Extract the (X, Y) coordinate from the center of the cell holding the provided text.  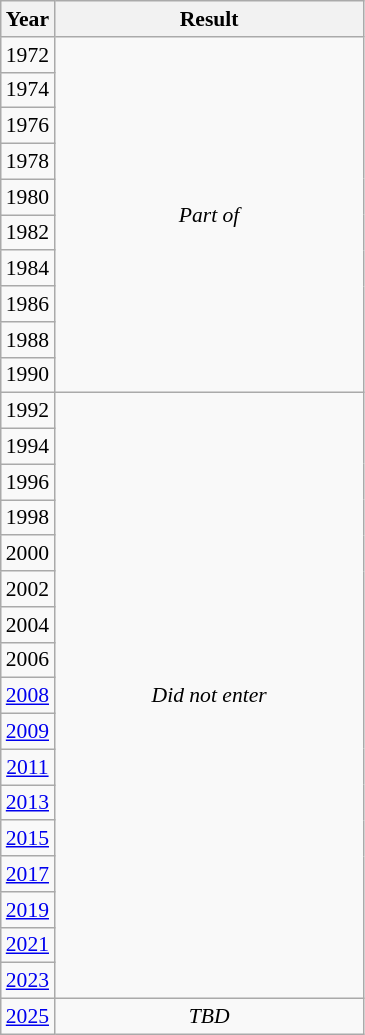
Year (28, 19)
2017 (28, 874)
2002 (28, 589)
1990 (28, 375)
2015 (28, 839)
1992 (28, 411)
1996 (28, 482)
2008 (28, 696)
2013 (28, 803)
1974 (28, 90)
TBD (209, 1017)
2006 (28, 660)
2011 (28, 767)
1986 (28, 304)
Result (209, 19)
1984 (28, 269)
1980 (28, 197)
2025 (28, 1017)
2021 (28, 945)
1972 (28, 55)
2009 (28, 732)
2019 (28, 910)
1988 (28, 340)
Did not enter (209, 696)
1982 (28, 233)
1994 (28, 447)
2023 (28, 981)
1978 (28, 162)
1998 (28, 518)
1976 (28, 126)
2000 (28, 554)
Part of (209, 215)
2004 (28, 625)
